From the cell containing the given text, extract its center point as [X, Y] coordinate. 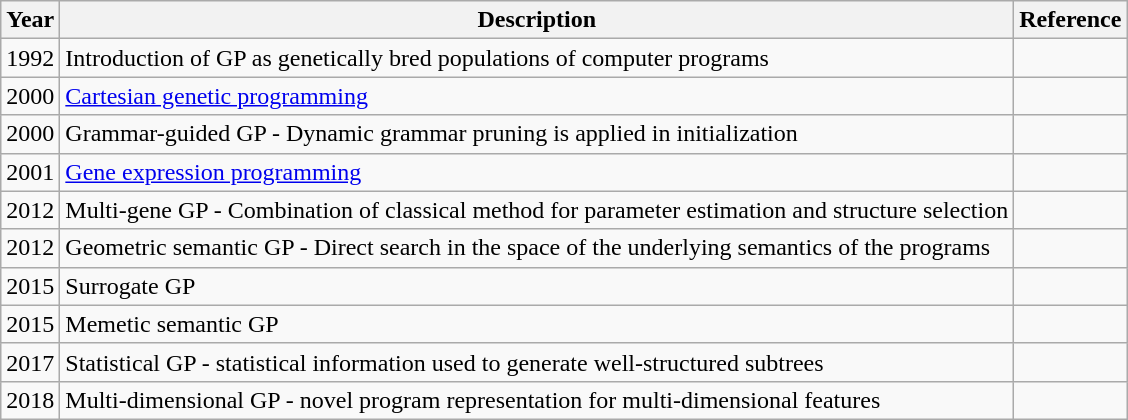
Multi-dimensional GP - novel program representation for multi-dimensional features [537, 400]
Geometric semantic GP - Direct search in the space of the underlying semantics of the programs [537, 248]
Reference [1070, 20]
2017 [30, 362]
Grammar-guided GP - Dynamic grammar pruning is applied in initialization [537, 134]
1992 [30, 58]
2001 [30, 172]
Surrogate GP [537, 286]
Memetic semantic GP [537, 324]
Cartesian genetic programming [537, 96]
Introduction of GP as genetically bred populations of computer programs [537, 58]
Gene expression programming [537, 172]
2018 [30, 400]
Statistical GP - statistical information used to generate well-structured subtrees [537, 362]
Description [537, 20]
Multi-gene GP - Combination of classical method for parameter estimation and structure selection [537, 210]
Year [30, 20]
